For the text-containing cell, return its midpoint in (x, y) coordinate format. 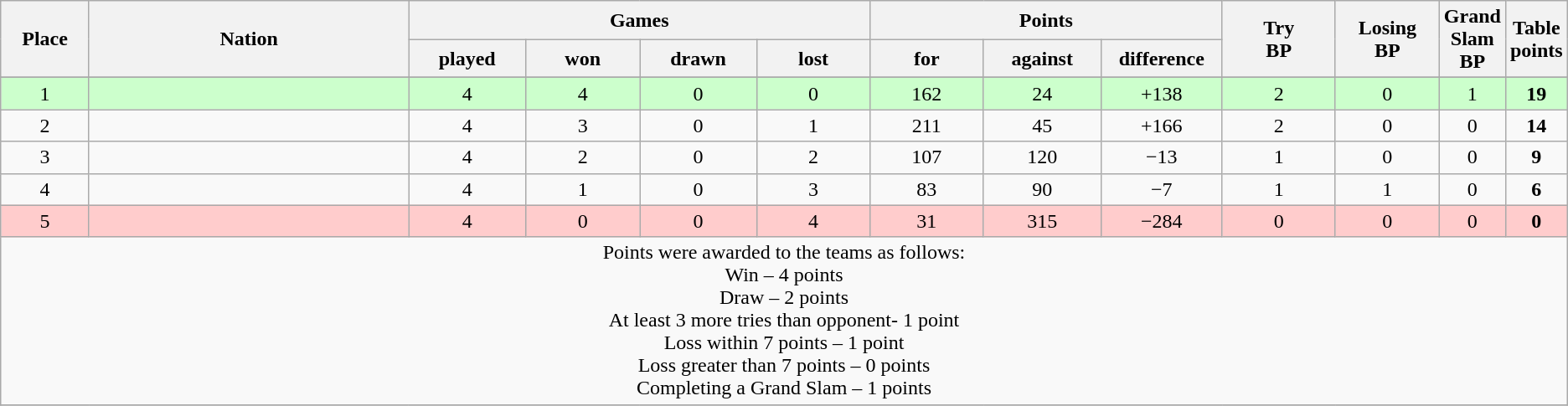
31 (926, 221)
9 (1536, 157)
−7 (1161, 189)
120 (1042, 157)
lost (812, 59)
+138 (1161, 94)
TryBP (1278, 39)
for (926, 59)
6 (1536, 189)
5 (45, 221)
won (583, 59)
played (467, 59)
Grand SlamBP (1473, 39)
24 (1042, 94)
Nation (248, 39)
+166 (1161, 126)
14 (1536, 126)
315 (1042, 221)
Games (640, 20)
against (1042, 59)
−284 (1161, 221)
Place (45, 39)
LosingBP (1387, 39)
Tablepoints (1536, 39)
83 (926, 189)
107 (926, 157)
90 (1042, 189)
162 (926, 94)
Points (1046, 20)
difference (1161, 59)
19 (1536, 94)
drawn (699, 59)
45 (1042, 126)
−13 (1161, 157)
211 (926, 126)
